Identify which cell holds the provided text, then report its [x, y] central coordinate. 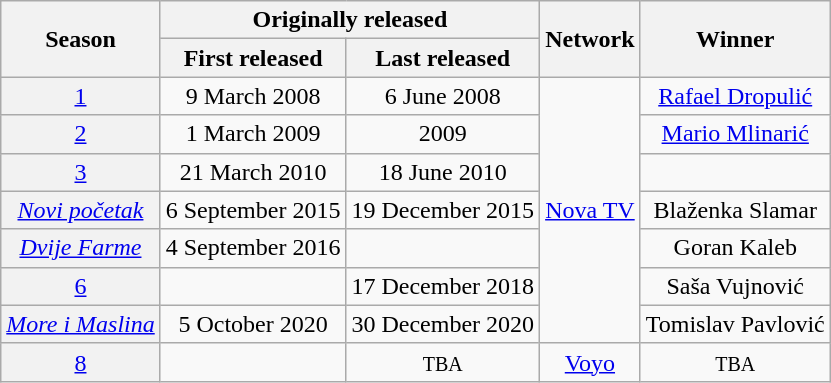
Last released [443, 58]
First released [253, 58]
Voyo [590, 362]
2009 [443, 134]
30 December 2020 [443, 324]
Originally released [350, 20]
3 [80, 172]
1 March 2009 [253, 134]
21 March 2010 [253, 172]
Winner [735, 39]
9 March 2008 [253, 96]
18 June 2010 [443, 172]
5 October 2020 [253, 324]
19 December 2015 [443, 210]
More i Maslina [80, 324]
Nova TV [590, 210]
Season [80, 39]
8 [80, 362]
6 June 2008 [443, 96]
Goran Kaleb [735, 248]
Mario Mlinarić [735, 134]
6 September 2015 [253, 210]
Network [590, 39]
1 [80, 96]
Saša Vujnović [735, 286]
Dvije Farme [80, 248]
Rafael Dropulić [735, 96]
Tomislav Pavlović [735, 324]
2 [80, 134]
Novi početak [80, 210]
6 [80, 286]
Blaženka Slamar [735, 210]
4 September 2016 [253, 248]
17 December 2018 [443, 286]
